Return [x, y] of the center of cell containing provided text 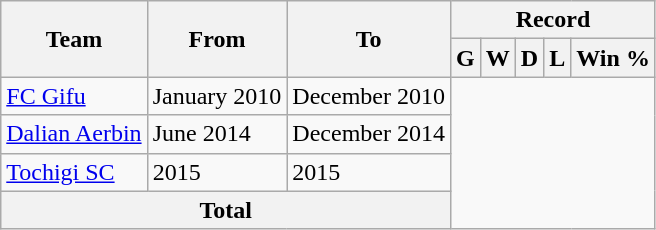
Record [552, 20]
D [529, 58]
June 2014 [217, 134]
Win % [614, 58]
L [558, 58]
Tochigi SC [74, 172]
January 2010 [217, 96]
Dalian Aerbin [74, 134]
G [465, 58]
December 2010 [369, 96]
W [498, 58]
Total [226, 210]
From [217, 39]
December 2014 [369, 134]
To [369, 39]
Team [74, 39]
FC Gifu [74, 96]
